Pinpoint the cell where the given text exists, returning its [X, Y] midpoint coordinate. 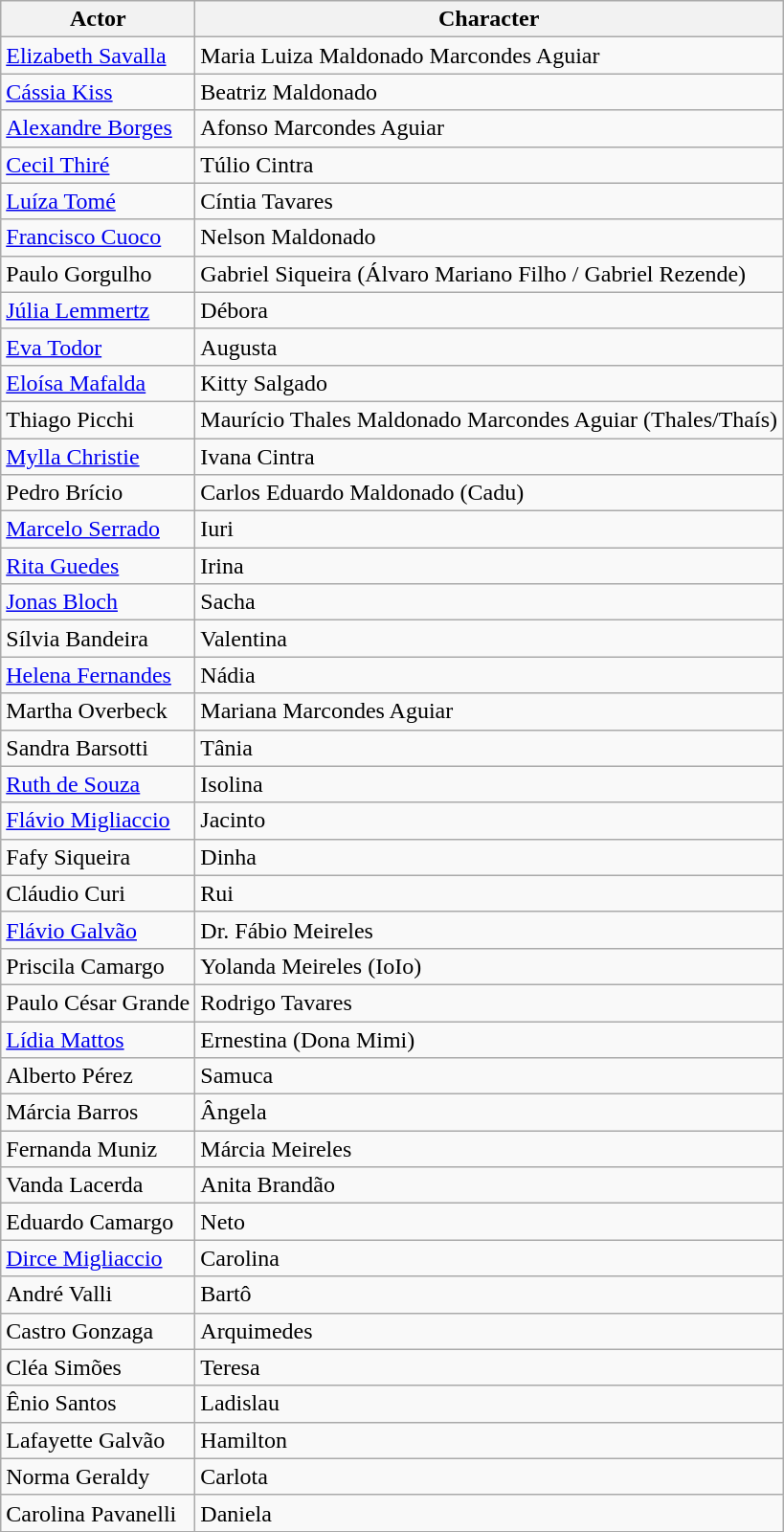
Nelson Maldonado [489, 237]
Kitty Salgado [489, 383]
Dirce Migliaccio [98, 1258]
Flávio Galvão [98, 930]
Irina [489, 566]
Carlota [489, 1476]
Priscila Camargo [98, 966]
Cecil Thiré [98, 165]
Neto [489, 1222]
Beatriz Maldonado [489, 92]
Nádia [489, 675]
Rui [489, 893]
Valentina [489, 639]
Paulo César Grande [98, 1003]
Actor [98, 19]
Bartô [489, 1295]
Luíza Tomé [98, 201]
Ênio Santos [98, 1404]
Dr. Fábio Meireles [489, 930]
Carolina [489, 1258]
Eloísa Mafalda [98, 383]
Tânia [489, 748]
Cíntia Tavares [489, 201]
Hamilton [489, 1440]
Pedro Brício [98, 493]
Túlio Cintra [489, 165]
Ruth de Souza [98, 784]
Ernestina (Dona Mimi) [489, 1039]
Castro Gonzaga [98, 1331]
Fernanda Muniz [98, 1149]
Carlos Eduardo Maldonado (Cadu) [489, 493]
Iuri [489, 529]
Ângela [489, 1113]
Francisco Cuoco [98, 237]
Eduardo Camargo [98, 1222]
Elizabeth Savalla [98, 56]
Cláudio Curi [98, 893]
Character [489, 19]
Débora [489, 310]
Rodrigo Tavares [489, 1003]
Lafayette Galvão [98, 1440]
Vanda Lacerda [98, 1185]
Ladislau [489, 1404]
Márcia Meireles [489, 1149]
Sandra Barsotti [98, 748]
Mariana Marcondes Aguiar [489, 711]
Mylla Christie [98, 457]
Afonso Marcondes Aguiar [489, 128]
Gabriel Siqueira (Álvaro Mariano Filho / Gabriel Rezende) [489, 274]
Yolanda Meireles (IoIo) [489, 966]
Daniela [489, 1513]
Carolina Pavanelli [98, 1513]
Cássia Kiss [98, 92]
Anita Brandão [489, 1185]
Rita Guedes [98, 566]
Fafy Siqueira [98, 857]
Teresa [489, 1367]
Maurício Thales Maldonado Marcondes Aguiar (Thales/Thaís) [489, 419]
Lídia Mattos [98, 1039]
Alexandre Borges [98, 128]
Flávio Migliaccio [98, 821]
Jacinto [489, 821]
Júlia Lemmertz [98, 310]
Paulo Gorgulho [98, 274]
Jonas Bloch [98, 602]
Arquimedes [489, 1331]
Dinha [489, 857]
Samuca [489, 1076]
Sílvia Bandeira [98, 639]
Eva Todor [98, 347]
Alberto Pérez [98, 1076]
Martha Overbeck [98, 711]
Márcia Barros [98, 1113]
Helena Fernandes [98, 675]
Sacha [489, 602]
Marcelo Serrado [98, 529]
Thiago Picchi [98, 419]
Norma Geraldy [98, 1476]
Cléa Simões [98, 1367]
André Valli [98, 1295]
Isolina [489, 784]
Ivana Cintra [489, 457]
Maria Luiza Maldonado Marcondes Aguiar [489, 56]
Augusta [489, 347]
